From the cell containing the given text, extract its center point as (x, y) coordinate. 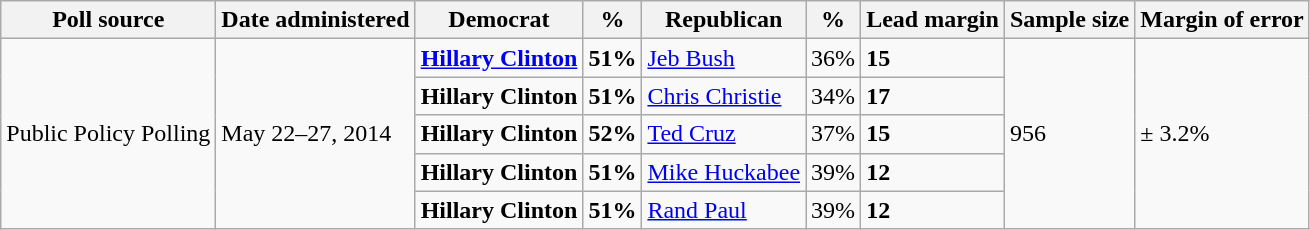
Public Policy Polling (108, 134)
Poll source (108, 20)
Republican (724, 20)
37% (834, 134)
Rand Paul (724, 210)
Date administered (316, 20)
956 (1069, 134)
May 22–27, 2014 (316, 134)
17 (933, 96)
Democrat (499, 20)
Margin of error (1222, 20)
Jeb Bush (724, 58)
Lead margin (933, 20)
52% (612, 134)
Mike Huckabee (724, 172)
Ted Cruz (724, 134)
± 3.2% (1222, 134)
34% (834, 96)
36% (834, 58)
Chris Christie (724, 96)
Sample size (1069, 20)
